Return the (X, Y) coordinate for the center point of the cell that contains the specified text.  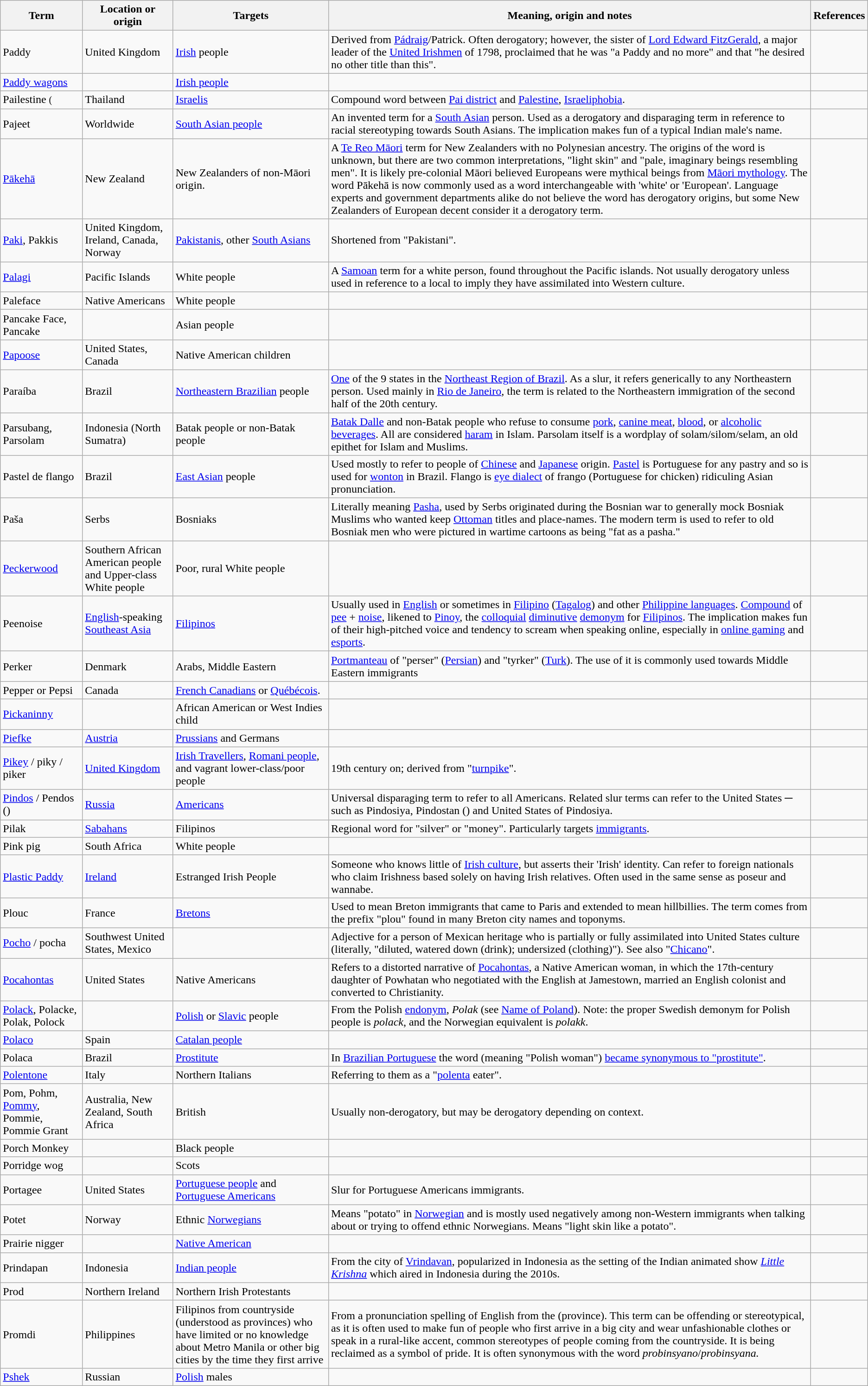
Perker (42, 666)
Polish or Slavic people (250, 1016)
Pacific Islands (128, 276)
Regional word for "silver" or "money". Particularly targets immigrants. (569, 828)
Pindos / Pendos () (42, 804)
South Asian people (250, 123)
Prussians and Germans (250, 738)
Northern Ireland (128, 1291)
Spain (128, 1040)
Canada (128, 690)
United States, Canada (128, 354)
Slur for Portuguese Americans immigrants. (569, 1189)
United Kingdom, Ireland, Canada, Norway (128, 240)
Batak people or non-Batak people (250, 434)
Serbs (128, 520)
Pancake Face, Pancake (42, 325)
New Zealanders of non-Māori origin. (250, 179)
Americans (250, 804)
Pilak (42, 828)
Thailand (128, 100)
Pākehā (42, 179)
Native American children (250, 354)
Russia (128, 804)
African American or West Indies child (250, 714)
Russian (128, 1377)
Pepper or Pepsi (42, 690)
19th century on; derived from "turnpike". (569, 768)
Peckerwood (42, 569)
South Africa (128, 846)
Indonesia (North Sumatra) (128, 434)
Portuguese people and Portuguese Americans (250, 1189)
Northern Italians (250, 1075)
Worldwide (128, 123)
English-speaking Southeast Asia (128, 623)
Meaning, origin and notes (569, 16)
Ireland (128, 876)
Porridge wog (42, 1166)
French Canadians or Québécois. (250, 690)
Indonesia (128, 1267)
Pajeet (42, 123)
Italy (128, 1075)
Pink pig (42, 846)
Targets (250, 16)
Polaca (42, 1058)
Shortened from "Pakistani". (569, 240)
Pickaninny (42, 714)
Term (42, 16)
Philippines (128, 1334)
New Zealand (128, 179)
Papoose (42, 354)
Polish males (250, 1377)
Plouc (42, 913)
Indian people (250, 1267)
Pshek (42, 1377)
Pocahontas (42, 980)
References (839, 16)
British (250, 1111)
Ethnic Norwegians (250, 1220)
Potet (42, 1220)
France (128, 913)
Prostitute (250, 1058)
Norway (128, 1220)
Location or origin (128, 16)
Israelis (250, 100)
In Brazilian Portuguese the word (meaning "Polish woman") became synonymous to "prostitute". (569, 1058)
Pakistanis, other South Asians (250, 240)
Irish Travellers, Romani people, and vagrant lower-class/poor people (250, 768)
Arabs, Middle Eastern (250, 666)
Paša (42, 520)
Asian people (250, 325)
Piefke (42, 738)
Portmanteau of "perser" (Persian) and "tyrker" (Turk). The use of it is commonly used towards Middle Eastern immigrants (569, 666)
Paddy wagons (42, 82)
Polack, Polacke, Polak, Polock (42, 1016)
Denmark (128, 666)
Australia, New Zealand, South Africa (128, 1111)
Scots (250, 1166)
Peenoise (42, 623)
Paki, Pakkis (42, 240)
Promdi (42, 1334)
Austria (128, 738)
Portagee (42, 1189)
Estranged Irish People (250, 876)
Southern African American people and Upper-class White people (128, 569)
Native American (250, 1244)
Referring to them as a "polenta eater". (569, 1075)
Usually non-derogatory, but may be derogatory depending on context. (569, 1111)
Prairie nigger (42, 1244)
Porch Monkey (42, 1148)
Paddy (42, 52)
Sabahans (128, 828)
Polentone (42, 1075)
Pailestine ( (42, 100)
Pom, Pohm, Pommy, Pommie, Pommie Grant (42, 1111)
Pastel de flango (42, 477)
Plastic Paddy (42, 876)
Prod (42, 1291)
Bretons (250, 913)
Southwest United States, Mexico (128, 943)
East Asian people (250, 477)
Paleface (42, 301)
Polaco (42, 1040)
Paraíba (42, 391)
Pikey / piky / piker (42, 768)
Black people (250, 1148)
Poor, rural White people (250, 569)
Catalan people (250, 1040)
Northern Irish Protestants (250, 1291)
Palagi (42, 276)
Bosniaks (250, 520)
Pocho / pocha (42, 943)
Compound word between Pai district and Palestine, Israeliphobia. (569, 100)
Northeastern Brazilian people (250, 391)
Parsubang, Parsolam (42, 434)
Prindapan (42, 1267)
